Return the [x, y] coordinate for the center point of the cell that contains the specified text.  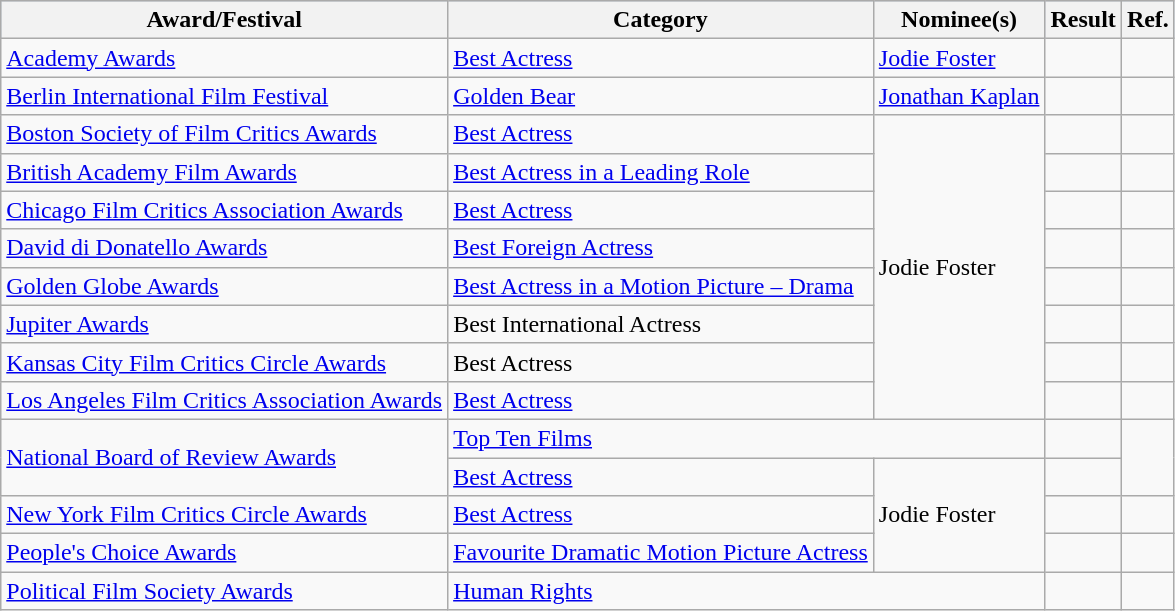
British Academy Film Awards [224, 172]
Best Foreign Actress [661, 248]
Favourite Dramatic Motion Picture Actress [661, 553]
Best Actress in a Motion Picture – Drama [661, 286]
New York Film Critics Circle Awards [224, 515]
Top Ten Films [746, 438]
Chicago Film Critics Association Awards [224, 210]
Berlin International Film Festival [224, 96]
Golden Globe Awards [224, 286]
Nominee(s) [959, 20]
David di Donatello Awards [224, 248]
National Board of Review Awards [224, 457]
Jonathan Kaplan [959, 96]
Golden Bear [661, 96]
Political Film Society Awards [224, 591]
Result [1083, 20]
Ref. [1148, 20]
People's Choice Awards [224, 553]
Human Rights [746, 591]
Academy Awards [224, 58]
Category [661, 20]
Los Angeles Film Critics Association Awards [224, 400]
Kansas City Film Critics Circle Awards [224, 362]
Award/Festival [224, 20]
Jupiter Awards [224, 324]
Best Actress in a Leading Role [661, 172]
Best International Actress [661, 324]
Boston Society of Film Critics Awards [224, 134]
